Search for the cell housing the specified text and yield its (X, Y) center coordinate. 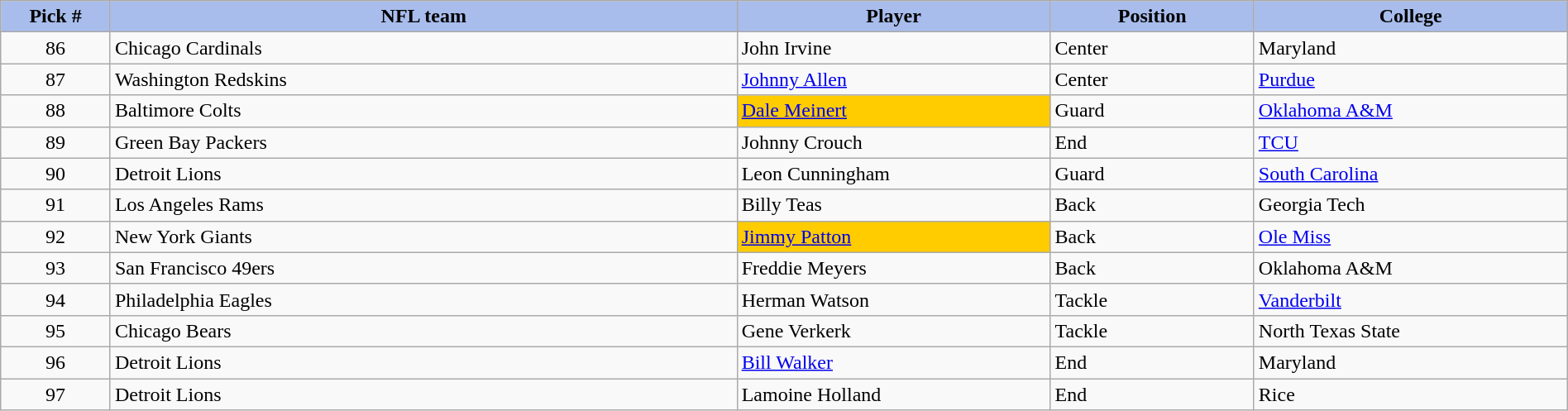
Dale Meinert (893, 111)
New York Giants (423, 237)
86 (56, 48)
Billy Teas (893, 205)
Bill Walker (893, 362)
Johnny Allen (893, 79)
Green Bay Packers (423, 142)
Johnny Crouch (893, 142)
Jimmy Patton (893, 237)
Herman Watson (893, 299)
89 (56, 142)
College (1411, 17)
Washington Redskins (423, 79)
94 (56, 299)
Gene Verkerk (893, 331)
San Francisco 49ers (423, 268)
TCU (1411, 142)
Position (1152, 17)
Purdue (1411, 79)
Lamoine Holland (893, 394)
NFL team (423, 17)
Chicago Cardinals (423, 48)
92 (56, 237)
Philadelphia Eagles (423, 299)
Baltimore Colts (423, 111)
North Texas State (1411, 331)
Player (893, 17)
Vanderbilt (1411, 299)
88 (56, 111)
Leon Cunningham (893, 174)
87 (56, 79)
Ole Miss (1411, 237)
Georgia Tech (1411, 205)
90 (56, 174)
95 (56, 331)
97 (56, 394)
John Irvine (893, 48)
Los Angeles Rams (423, 205)
Pick # (56, 17)
South Carolina (1411, 174)
91 (56, 205)
93 (56, 268)
Chicago Bears (423, 331)
Rice (1411, 394)
Freddie Meyers (893, 268)
96 (56, 362)
